Extract the [X, Y] coordinate from the center of the cell holding the provided text.  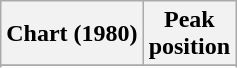
Chart (1980) [72, 34]
Peak position [189, 34]
